Detect which cell encompasses the target text, then output its (x, y) center coordinate. 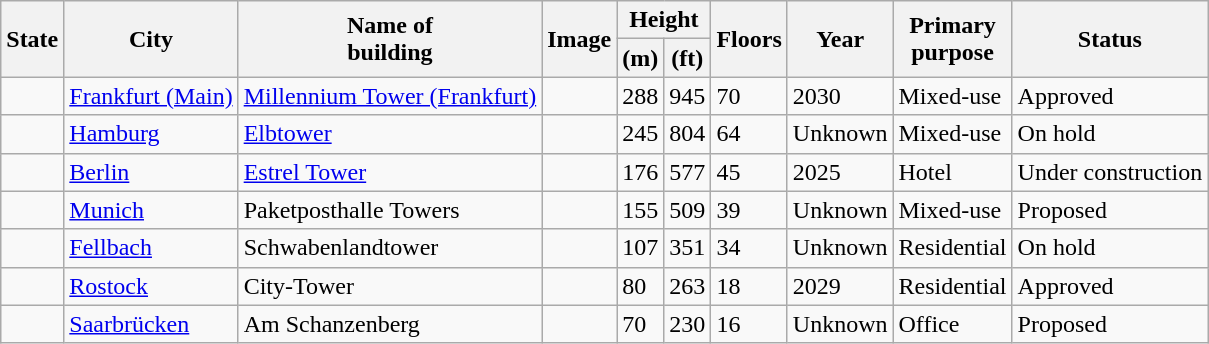
230 (688, 324)
Schwabenlandtower (390, 248)
Rostock (151, 286)
Elbtower (390, 134)
155 (640, 210)
Status (1110, 39)
107 (640, 248)
Floors (749, 39)
Frankfurt (Main) (151, 96)
Saarbrücken (151, 324)
18 (749, 286)
Fellbach (151, 248)
2029 (840, 286)
2030 (840, 96)
(m) (640, 58)
351 (688, 248)
Image (580, 39)
Paketposthalle Towers (390, 210)
577 (688, 172)
288 (640, 96)
City (151, 39)
Millennium Tower (Frankfurt) (390, 96)
Primarypurpose (952, 39)
Hotel (952, 172)
(ft) (688, 58)
Office (952, 324)
City-Tower (390, 286)
Am Schanzenberg (390, 324)
45 (749, 172)
Name ofbuilding (390, 39)
Munich (151, 210)
176 (640, 172)
804 (688, 134)
Height (664, 20)
Berlin (151, 172)
Under construction (1110, 172)
245 (640, 134)
2025 (840, 172)
64 (749, 134)
State (32, 39)
509 (688, 210)
16 (749, 324)
34 (749, 248)
Hamburg (151, 134)
Estrel Tower (390, 172)
263 (688, 286)
39 (749, 210)
945 (688, 96)
80 (640, 286)
Year (840, 39)
